For the text-containing cell, return its midpoint in [X, Y] coordinate format. 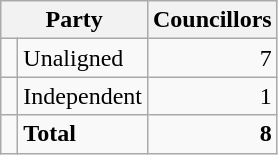
8 [212, 134]
Unaligned [83, 58]
Councillors [212, 20]
Independent [83, 96]
7 [212, 58]
Total [83, 134]
1 [212, 96]
Party [74, 20]
